Search for the cell housing the specified text and yield its (X, Y) center coordinate. 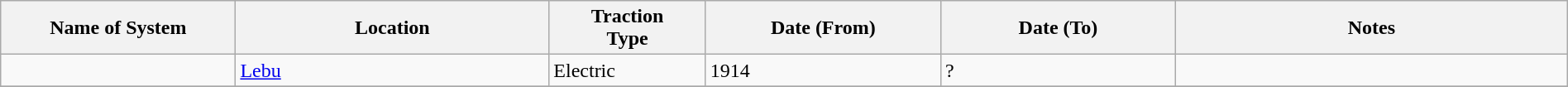
? (1058, 70)
1914 (823, 70)
Name of System (118, 28)
Electric (627, 70)
Date (From) (823, 28)
Lebu (392, 70)
Location (392, 28)
Date (To) (1058, 28)
TractionType (627, 28)
Notes (1372, 28)
